Locate the cell with the specified text and output its (x, y) center coordinate. 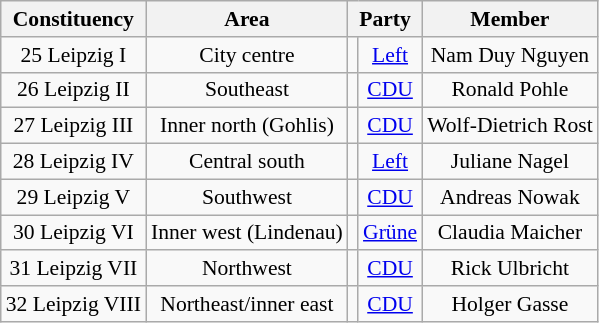
29 Leipzig V (74, 197)
Central south (247, 162)
30 Leipzig VI (74, 233)
28 Leipzig IV (74, 162)
31 Leipzig VII (74, 269)
Andreas Nowak (510, 197)
City centre (247, 55)
25 Leipzig I (74, 55)
Northeast/inner east (247, 304)
Holger Gasse (510, 304)
Southwest (247, 197)
Grüne (390, 233)
Nam Duy Nguyen (510, 55)
Rick Ulbricht (510, 269)
Juliane Nagel (510, 162)
32 Leipzig VIII (74, 304)
Area (247, 19)
Inner north (Gohlis) (247, 126)
Claudia Maicher (510, 233)
Southeast (247, 90)
Northwest (247, 269)
26 Leipzig II (74, 90)
Wolf-Dietrich Rost (510, 126)
Ronald Pohle (510, 90)
Constituency (74, 19)
27 Leipzig III (74, 126)
Party (385, 19)
Member (510, 19)
Inner west (Lindenau) (247, 233)
